Locate the cell with the specified text and output its (X, Y) center coordinate. 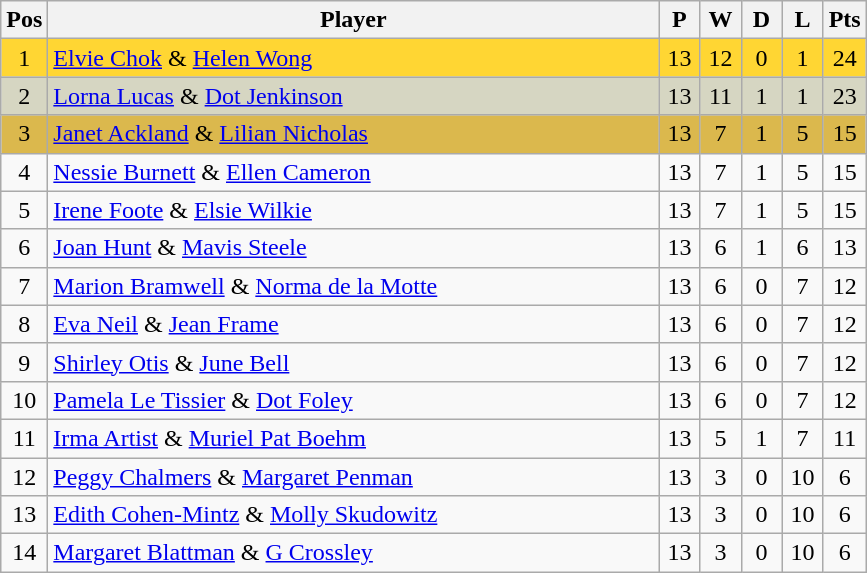
Irma Artist & Muriel Pat Boehm (354, 438)
Joan Hunt & Mavis Steele (354, 248)
Edith Cohen-Mintz & Molly Skudowitz (354, 515)
Pts (844, 20)
2 (24, 96)
Nessie Burnett & Ellen Cameron (354, 172)
D (762, 20)
Janet Ackland & Lilian Nicholas (354, 134)
8 (24, 324)
24 (844, 58)
14 (24, 553)
Player (354, 20)
Margaret Blattman & G Crossley (354, 553)
Peggy Chalmers & Margaret Penman (354, 477)
23 (844, 96)
Pos (24, 20)
Elvie Chok & Helen Wong (354, 58)
4 (24, 172)
Eva Neil & Jean Frame (354, 324)
P (680, 20)
L (802, 20)
Shirley Otis & June Bell (354, 362)
Pamela Le Tissier & Dot Foley (354, 400)
W (720, 20)
9 (24, 362)
Lorna Lucas & Dot Jenkinson (354, 96)
Irene Foote & Elsie Wilkie (354, 210)
Marion Bramwell & Norma de la Motte (354, 286)
